Return the [X, Y] coordinate for the center point of the cell that contains the specified text.  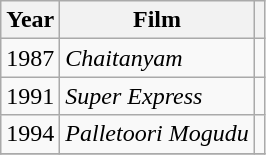
Palletoori Mogudu [157, 134]
1991 [30, 96]
1987 [30, 58]
Film [157, 20]
Super Express [157, 96]
1994 [30, 134]
Year [30, 20]
Chaitanyam [157, 58]
